Return (X, Y) of the center of cell containing provided text 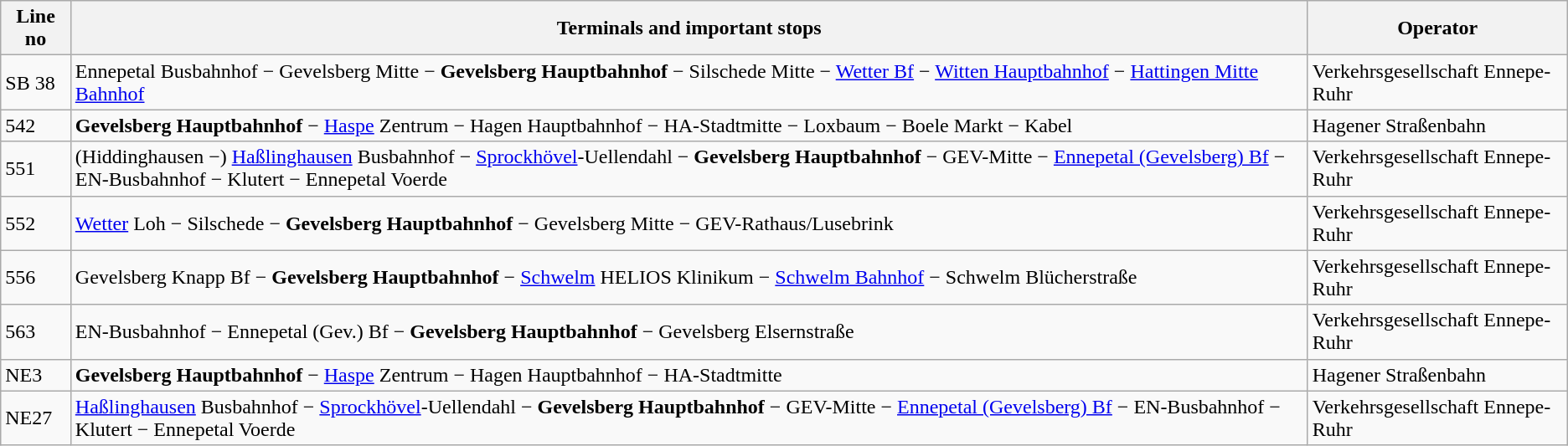
NE27 (36, 418)
563 (36, 331)
542 (36, 126)
551 (36, 169)
Terminals and important stops (689, 28)
Operator (1437, 28)
Gevelsberg Knapp Bf − Gevelsberg Hauptbahnhof − Schwelm HELIOS Klinikum − Schwelm Bahnhof − Schwelm Blücherstraße (689, 278)
NE3 (36, 375)
EN-Busbahnhof − Ennepetal (Gev.) Bf − Gevelsberg Hauptbahnhof − Gevelsberg Elsernstraße (689, 331)
Line no (36, 28)
Gevelsberg Hauptbahnhof − Haspe Zentrum − Hagen Hauptbahnhof − HA-Stadtmitte − Loxbaum − Boele Markt − Kabel (689, 126)
552 (36, 223)
556 (36, 278)
SB 38 (36, 82)
Wetter Loh − Silschede − Gevelsberg Hauptbahnhof − Gevelsberg Mitte − GEV-Rathaus/Lusebrink (689, 223)
Ennepetal Busbahnhof − Gevelsberg Mitte − Gevelsberg Hauptbahnhof − Silschede Mitte − Wetter Bf − Witten Hauptbahnhof − Hattingen Mitte Bahnhof (689, 82)
Gevelsberg Hauptbahnhof − Haspe Zentrum − Hagen Hauptbahnhof − HA-Stadtmitte (689, 375)
